Return the (x, y) coordinate for the center point of the cell that contains the specified text.  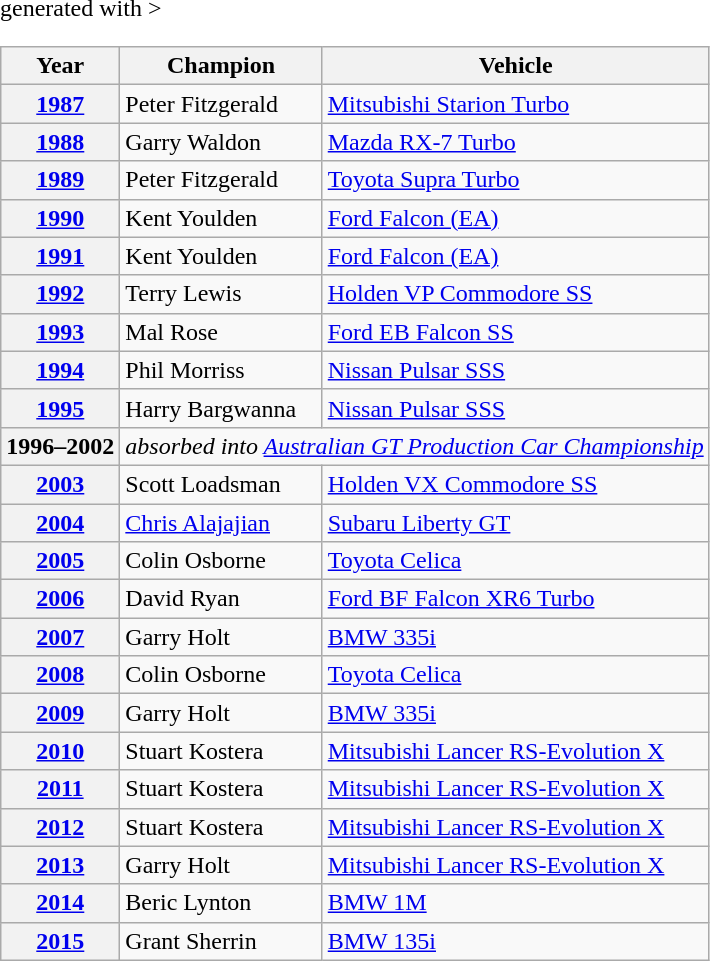
Toyota Supra Turbo (516, 180)
2013 (60, 865)
1994 (60, 370)
2005 (60, 561)
Holden VP Commodore SS (516, 294)
Garry Waldon (221, 142)
Champion (221, 66)
Harry Bargwanna (221, 408)
BMW 1M (516, 903)
2009 (60, 713)
absorbed into Australian GT Production Car Championship (414, 446)
Scott Loadsman (221, 484)
Year (60, 66)
Grant Sherrin (221, 941)
Mal Rose (221, 332)
1993 (60, 332)
2011 (60, 789)
Subaru Liberty GT (516, 523)
Chris Alajajian (221, 523)
1990 (60, 218)
2014 (60, 903)
2003 (60, 484)
Vehicle (516, 66)
2015 (60, 941)
1989 (60, 180)
Beric Lynton (221, 903)
Holden VX Commodore SS (516, 484)
2007 (60, 637)
David Ryan (221, 599)
Ford BF Falcon XR6 Turbo (516, 599)
Mazda RX-7 Turbo (516, 142)
2012 (60, 827)
1996–2002 (60, 446)
Terry Lewis (221, 294)
1987 (60, 104)
1991 (60, 256)
1988 (60, 142)
Ford EB Falcon SS (516, 332)
2006 (60, 599)
2010 (60, 751)
BMW 135i (516, 941)
2004 (60, 523)
2008 (60, 675)
1995 (60, 408)
1992 (60, 294)
Phil Morriss (221, 370)
Mitsubishi Starion Turbo (516, 104)
